Find where the given text appears and provide that cell's center as [X, Y] coordinate. 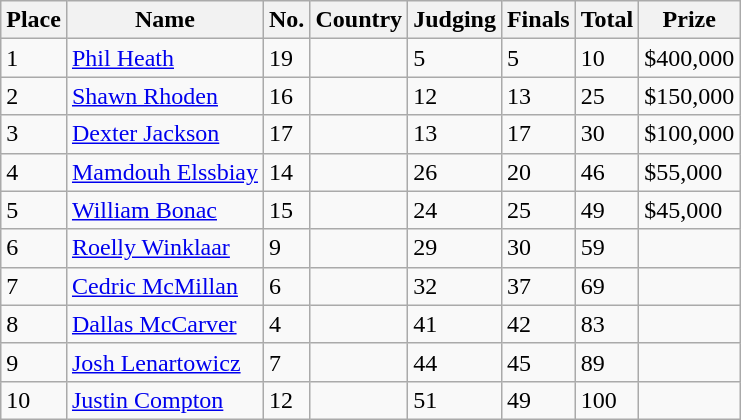
8 [34, 324]
Name [164, 20]
19 [287, 58]
69 [607, 286]
$150,000 [690, 96]
Prize [690, 20]
42 [538, 324]
83 [607, 324]
Country [359, 20]
29 [455, 248]
51 [455, 400]
46 [607, 172]
14 [287, 172]
3 [34, 134]
William Bonac [164, 210]
45 [538, 362]
Cedric McMillan [164, 286]
15 [287, 210]
Judging [455, 20]
16 [287, 96]
44 [455, 362]
Roelly Winklaar [164, 248]
No. [287, 20]
41 [455, 324]
Justin Compton [164, 400]
89 [607, 362]
2 [34, 96]
37 [538, 286]
100 [607, 400]
Mamdouh Elssbiay [164, 172]
Dallas McCarver [164, 324]
$45,000 [690, 210]
59 [607, 248]
Dexter Jackson [164, 134]
26 [455, 172]
Shawn Rhoden [164, 96]
20 [538, 172]
Total [607, 20]
Place [34, 20]
$100,000 [690, 134]
24 [455, 210]
32 [455, 286]
Finals [538, 20]
Josh Lenartowicz [164, 362]
Phil Heath [164, 58]
$400,000 [690, 58]
1 [34, 58]
$55,000 [690, 172]
